Pinpoint the cell where the given text exists, returning its (X, Y) midpoint coordinate. 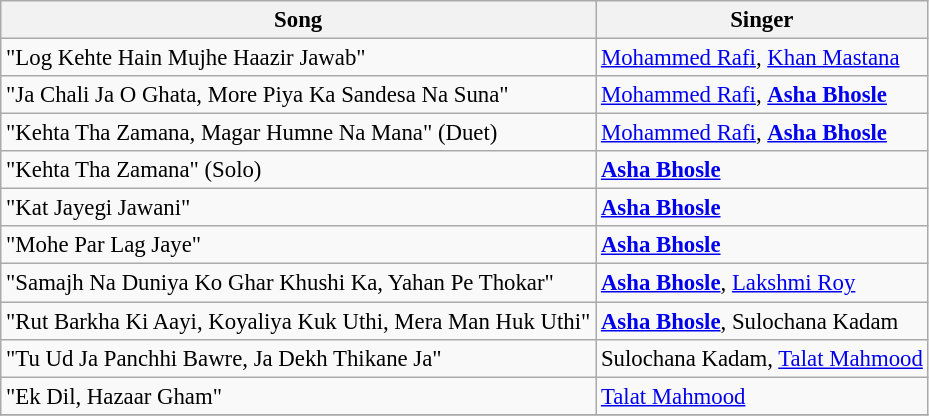
Asha Bhosle, Sulochana Kadam (762, 321)
Talat Mahmood (762, 396)
"Rut Barkha Ki Aayi, Koyaliya Kuk Uthi, Mera Man Huk Uthi" (298, 321)
Song (298, 20)
Sulochana Kadam, Talat Mahmood (762, 358)
Singer (762, 20)
"Ja Chali Ja O Ghata, More Piya Ka Sandesa Na Suna" (298, 95)
"Samajh Na Duniya Ko Ghar Khushi Ka, Yahan Pe Thokar" (298, 283)
"Log Kehte Hain Mujhe Haazir Jawab" (298, 58)
"Mohe Par Lag Jaye" (298, 245)
"Kehta Tha Zamana, Magar Humne Na Mana" (Duet) (298, 133)
"Kehta Tha Zamana" (Solo) (298, 170)
Asha Bhosle, Lakshmi Roy (762, 283)
"Tu Ud Ja Panchhi Bawre, Ja Dekh Thikane Ja" (298, 358)
Mohammed Rafi, Khan Mastana (762, 58)
"Ek Dil, Hazaar Gham" (298, 396)
"Kat Jayegi Jawani" (298, 208)
